Return [x, y] of the center of cell containing provided text 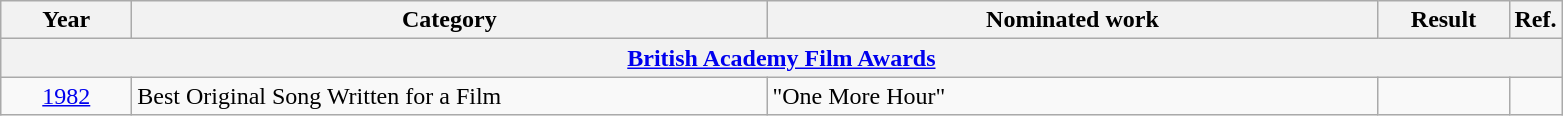
Ref. [1536, 20]
Category [450, 20]
1982 [66, 96]
Best Original Song Written for a Film [450, 96]
Nominated work [1072, 20]
British Academy Film Awards [782, 58]
"One More Hour" [1072, 96]
Result [1444, 20]
Year [66, 20]
